Scan for the cell matching the given text and deliver its [X, Y] coordinate at center. 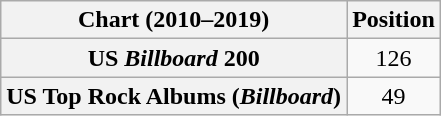
US Billboard 200 [174, 58]
49 [394, 96]
Chart (2010–2019) [174, 20]
126 [394, 58]
US Top Rock Albums (Billboard) [174, 96]
Position [394, 20]
